Identify which cell holds the provided text, then report its (x, y) central coordinate. 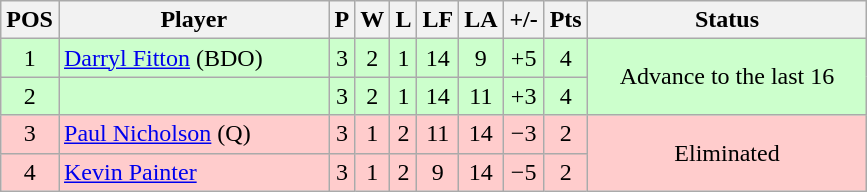
POS (30, 20)
L (404, 20)
W (372, 20)
Eliminated (727, 153)
+5 (524, 58)
−3 (524, 134)
Paul Nicholson (Q) (194, 134)
LF (438, 20)
Kevin Painter (194, 172)
Player (194, 20)
Darryl Fitton (BDO) (194, 58)
+3 (524, 96)
Pts (566, 20)
Status (727, 20)
−5 (524, 172)
P (342, 20)
LA (481, 20)
Advance to the last 16 (727, 77)
+/- (524, 20)
